Scan for the cell matching the given text and deliver its (X, Y) coordinate at center. 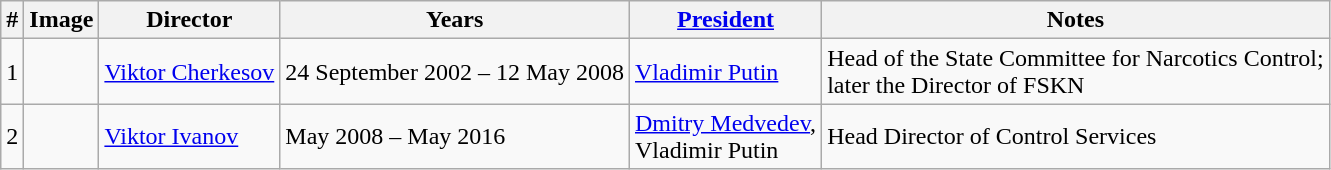
# (12, 20)
1 (12, 72)
Viktor Ivanov (190, 136)
President (725, 20)
Years (455, 20)
Image (62, 20)
Vladimir Putin (725, 72)
Notes (1076, 20)
Dmitry Medvedev,Vladimir Putin (725, 136)
2 (12, 136)
24 September 2002 – 12 May 2008 (455, 72)
Director (190, 20)
Head Director of Control Services (1076, 136)
May 2008 – May 2016 (455, 136)
Head of the State Committee for Narcotics Control;later the Director of FSKN (1076, 72)
Viktor Cherkesov (190, 72)
